Extract the (x, y) coordinate from the center of the cell holding the provided text.  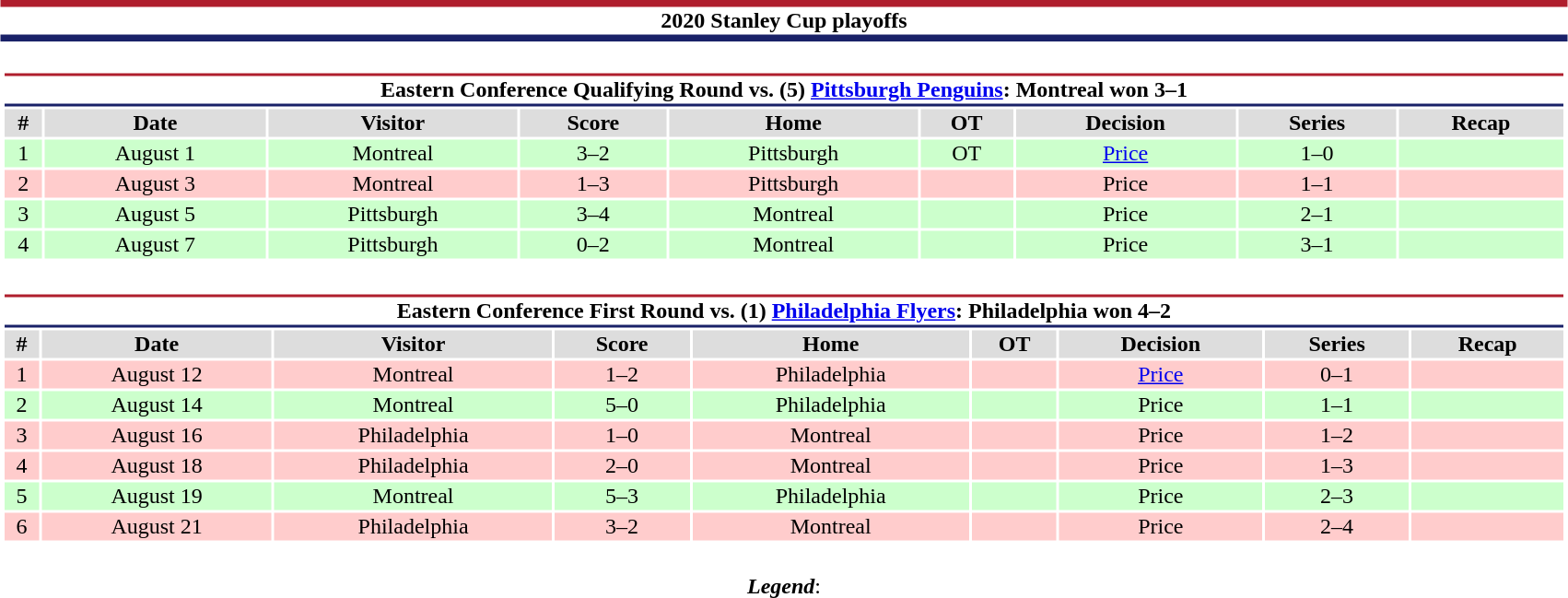
August 5 (155, 215)
August 18 (157, 465)
2–4 (1336, 526)
0–1 (1336, 375)
Eastern Conference Qualifying Round vs. (5) Pittsburgh Penguins: Montreal won 3–1 (783, 90)
August 3 (155, 183)
3–1 (1317, 244)
August 7 (155, 244)
5–0 (622, 405)
August 12 (157, 375)
2–1 (1317, 215)
August 21 (157, 526)
3–4 (593, 215)
August 14 (157, 405)
5 (22, 497)
2–3 (1336, 497)
Eastern Conference First Round vs. (1) Philadelphia Flyers: Philadelphia won 4–2 (783, 311)
2020 Stanley Cup playoffs (784, 20)
2–0 (622, 465)
August 16 (157, 436)
6 (22, 526)
0–2 (593, 244)
August 19 (157, 497)
5–3 (622, 497)
August 1 (155, 154)
